Determine the [X, Y] coordinate at the center of the cell enclosing the given text.  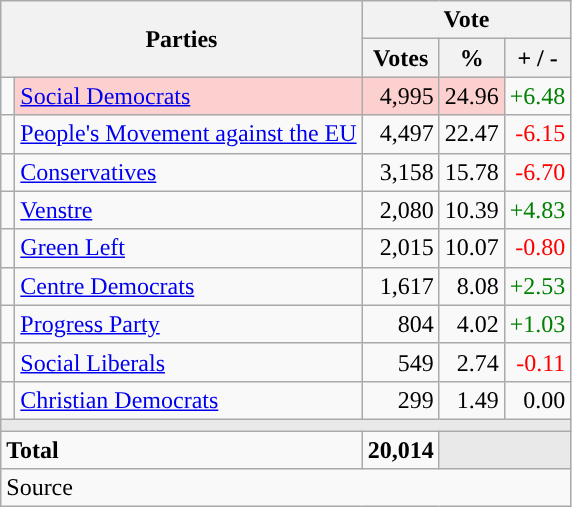
15.78 [472, 172]
Social Democrats [188, 96]
Centre Democrats [188, 286]
804 [400, 324]
549 [400, 362]
8.08 [472, 286]
Christian Democrats [188, 400]
-6.70 [538, 172]
3,158 [400, 172]
20,014 [400, 449]
Parties [182, 39]
Source [286, 488]
2,080 [400, 210]
Conservatives [188, 172]
24.96 [472, 96]
299 [400, 400]
People's Movement against the EU [188, 134]
Vote [466, 20]
1.49 [472, 400]
+6.48 [538, 96]
10.07 [472, 248]
+1.03 [538, 324]
22.47 [472, 134]
1,617 [400, 286]
+4.83 [538, 210]
4.02 [472, 324]
2,015 [400, 248]
Social Liberals [188, 362]
-0.80 [538, 248]
2.74 [472, 362]
Progress Party [188, 324]
-6.15 [538, 134]
4,497 [400, 134]
0.00 [538, 400]
Votes [400, 58]
+ / - [538, 58]
10.39 [472, 210]
% [472, 58]
+2.53 [538, 286]
Green Left [188, 248]
4,995 [400, 96]
Venstre [188, 210]
-0.11 [538, 362]
Total [182, 449]
